Return the [X, Y] coordinate for the center point of the cell that contains the specified text.  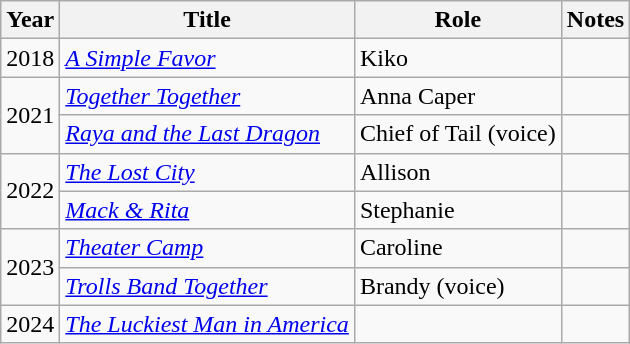
Allison [458, 172]
Kiko [458, 58]
2023 [30, 267]
The Luckiest Man in America [208, 324]
Raya and the Last Dragon [208, 134]
Role [458, 20]
Brandy (voice) [458, 286]
Notes [595, 20]
2022 [30, 191]
Stephanie [458, 210]
Trolls Band Together [208, 286]
Together Together [208, 96]
Mack & Rita [208, 210]
Chief of Tail (voice) [458, 134]
2024 [30, 324]
2018 [30, 58]
Theater Camp [208, 248]
Caroline [458, 248]
Anna Caper [458, 96]
2021 [30, 115]
A Simple Favor [208, 58]
The Lost City [208, 172]
Year [30, 20]
Title [208, 20]
